Provide the (x, y) coordinate of the cell's center where the given text is located.  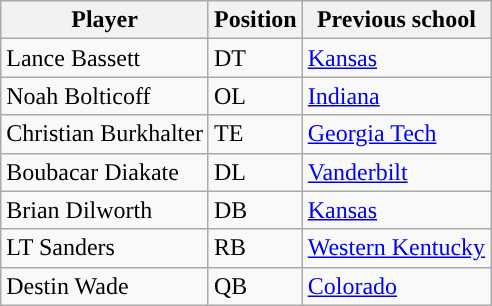
LT Sanders (105, 248)
Brian Dilworth (105, 210)
DB (255, 210)
DT (255, 58)
Georgia Tech (396, 134)
Indiana (396, 96)
Vanderbilt (396, 172)
Western Kentucky (396, 248)
Player (105, 20)
Lance Bassett (105, 58)
Colorado (396, 286)
Christian Burkhalter (105, 134)
Position (255, 20)
Destin Wade (105, 286)
QB (255, 286)
RB (255, 248)
DL (255, 172)
Noah Bolticoff (105, 96)
TE (255, 134)
OL (255, 96)
Previous school (396, 20)
Boubacar Diakate (105, 172)
